Locate the cell with the specified text and output its [X, Y] center coordinate. 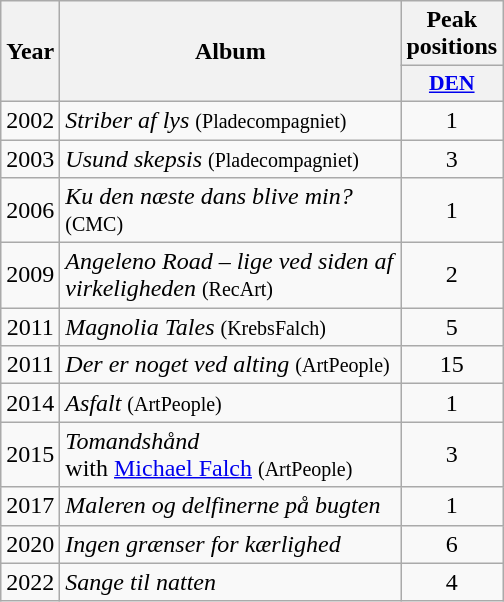
2014 [30, 403]
Album [230, 52]
Ingen grænser for kærlighed [230, 544]
2022 [30, 582]
2009 [30, 276]
DEN [452, 84]
2017 [30, 506]
Der er noget ved alting (ArtPeople) [230, 365]
5 [452, 327]
Angeleno Road – lige ved siden af virkeligheden (RecArt) [230, 276]
6 [452, 544]
2 [452, 276]
Peak positions [452, 34]
Magnolia Tales (KrebsFalch) [230, 327]
4 [452, 582]
2002 [30, 120]
Asfalt (ArtPeople) [230, 403]
2006 [30, 210]
2003 [30, 159]
2020 [30, 544]
2015 [30, 454]
Ku den næste dans blive min? (CMC) [230, 210]
15 [452, 365]
Tomandshåndwith Michael Falch (ArtPeople) [230, 454]
Year [30, 52]
Sange til natten [230, 582]
Striber af lys (Pladecompagniet) [230, 120]
Maleren og delfinerne på bugten [230, 506]
Usund skepsis (Pladecompagniet) [230, 159]
